From the cell containing the given text, extract its center point as [X, Y] coordinate. 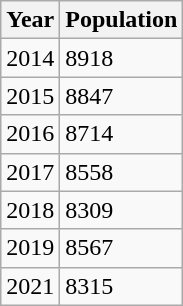
2014 [30, 58]
8714 [122, 134]
8847 [122, 96]
2016 [30, 134]
2018 [30, 210]
Population [122, 20]
2015 [30, 96]
8558 [122, 172]
8309 [122, 210]
8918 [122, 58]
2017 [30, 172]
Year [30, 20]
2021 [30, 286]
2019 [30, 248]
8567 [122, 248]
8315 [122, 286]
